For the text-containing cell, return its midpoint in [x, y] coordinate format. 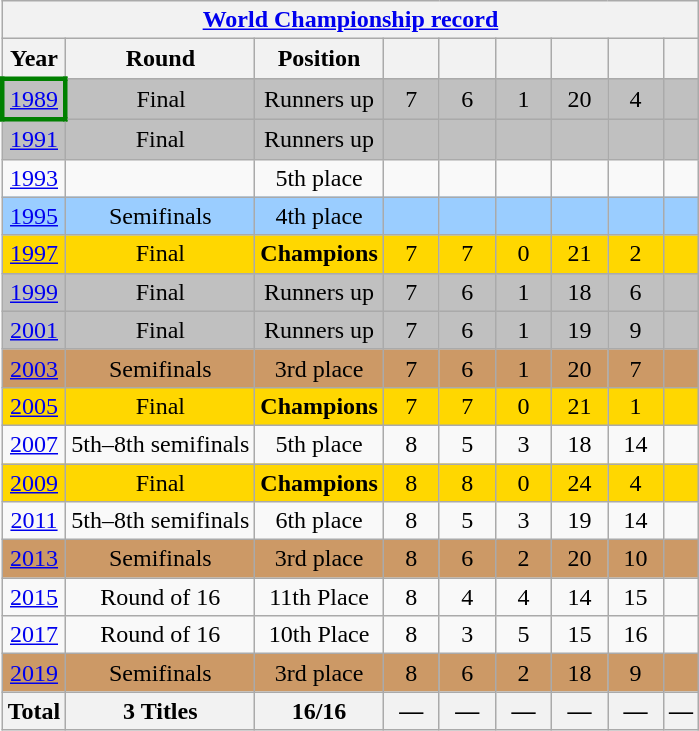
Round [160, 59]
2003 [34, 368]
1993 [34, 178]
16 [636, 635]
1997 [34, 254]
2015 [34, 597]
2009 [34, 483]
10 [636, 559]
2013 [34, 559]
World Championship record [350, 20]
3 Titles [160, 711]
Position [319, 59]
1989 [34, 98]
2017 [34, 635]
16/16 [319, 711]
2007 [34, 444]
24 [579, 483]
2019 [34, 673]
6th place [319, 521]
10th Place [319, 635]
4th place [319, 216]
Total [34, 711]
11th Place [319, 597]
2005 [34, 406]
1991 [34, 139]
2001 [34, 330]
1995 [34, 216]
1999 [34, 292]
Year [34, 59]
2011 [34, 521]
